Extract the (X, Y) coordinate from the center of the cell holding the provided text.  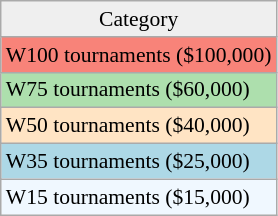
W100 tournaments ($100,000) (139, 55)
W35 tournaments ($25,000) (139, 162)
W50 tournaments ($40,000) (139, 126)
W75 tournaments ($60,000) (139, 90)
W15 tournaments ($15,000) (139, 197)
Category (139, 19)
